Return [x, y] of the center of cell containing provided text 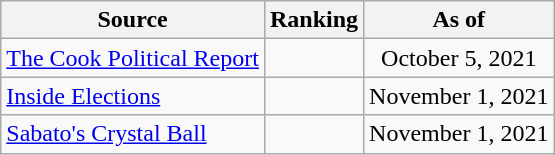
Sabato's Crystal Ball [133, 134]
Source [133, 20]
The Cook Political Report [133, 58]
Inside Elections [133, 96]
Ranking [314, 20]
October 5, 2021 [459, 58]
As of [459, 20]
